Search for the cell housing the specified text and yield its [x, y] center coordinate. 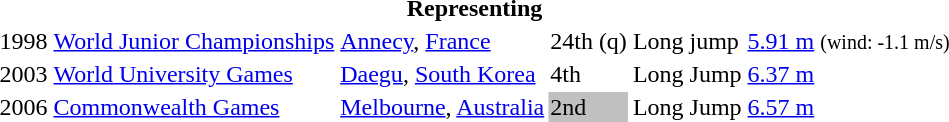
Long jump [687, 41]
2nd [589, 107]
Daegu, South Korea [442, 74]
World Junior Championships [194, 41]
4th [589, 74]
Melbourne, Australia [442, 107]
24th (q) [589, 41]
World University Games [194, 74]
Commonwealth Games [194, 107]
Annecy, France [442, 41]
